Return the (X, Y) coordinate for the center point of the cell that contains the specified text.  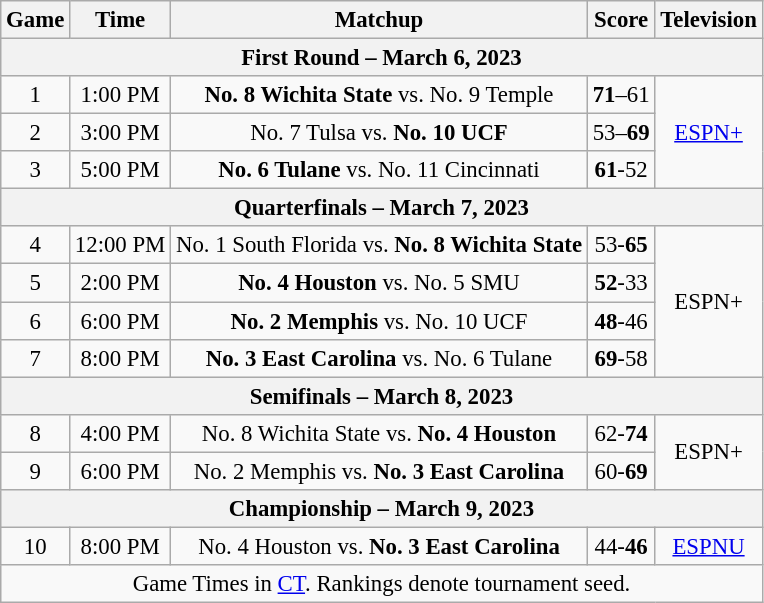
48-46 (621, 321)
53-65 (621, 245)
60-69 (621, 471)
52-33 (621, 283)
69-58 (621, 358)
No. 8 Wichita State vs. No. 9 Temple (380, 95)
2 (36, 133)
4 (36, 245)
9 (36, 471)
No. 4 Houston vs. No. 5 SMU (380, 283)
No. 6 Tulane vs. No. 11 Cincinnati (380, 170)
No. 2 Memphis vs. No. 3 East Carolina (380, 471)
3 (36, 170)
Score (621, 20)
Game Times in CT. Rankings denote tournament seed. (382, 584)
Game (36, 20)
3:00 PM (120, 133)
1 (36, 95)
5:00 PM (120, 170)
No. 3 East Carolina vs. No. 6 Tulane (380, 358)
Matchup (380, 20)
Semifinals – March 8, 2023 (382, 396)
10 (36, 546)
44-46 (621, 546)
No. 4 Houston vs. No. 3 East Carolina (380, 546)
No. 7 Tulsa vs. No. 10 UCF (380, 133)
Championship – March 9, 2023 (382, 509)
62-74 (621, 433)
53–69 (621, 133)
8 (36, 433)
61-52 (621, 170)
Quarterfinals – March 7, 2023 (382, 208)
7 (36, 358)
5 (36, 283)
4:00 PM (120, 433)
12:00 PM (120, 245)
1:00 PM (120, 95)
No. 1 South Florida vs. No. 8 Wichita State (380, 245)
Television (708, 20)
2:00 PM (120, 283)
71–61 (621, 95)
6 (36, 321)
First Round – March 6, 2023 (382, 58)
Time (120, 20)
No. 8 Wichita State vs. No. 4 Houston (380, 433)
No. 2 Memphis vs. No. 10 UCF (380, 321)
ESPNU (708, 546)
